Extract the (X, Y) coordinate from the center of the cell holding the provided text.  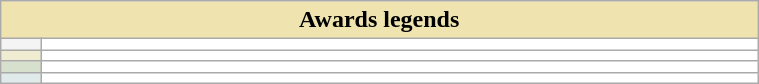
Awards legends (380, 20)
